Output the (X, Y) coordinate of the center of the cell containing the given text.  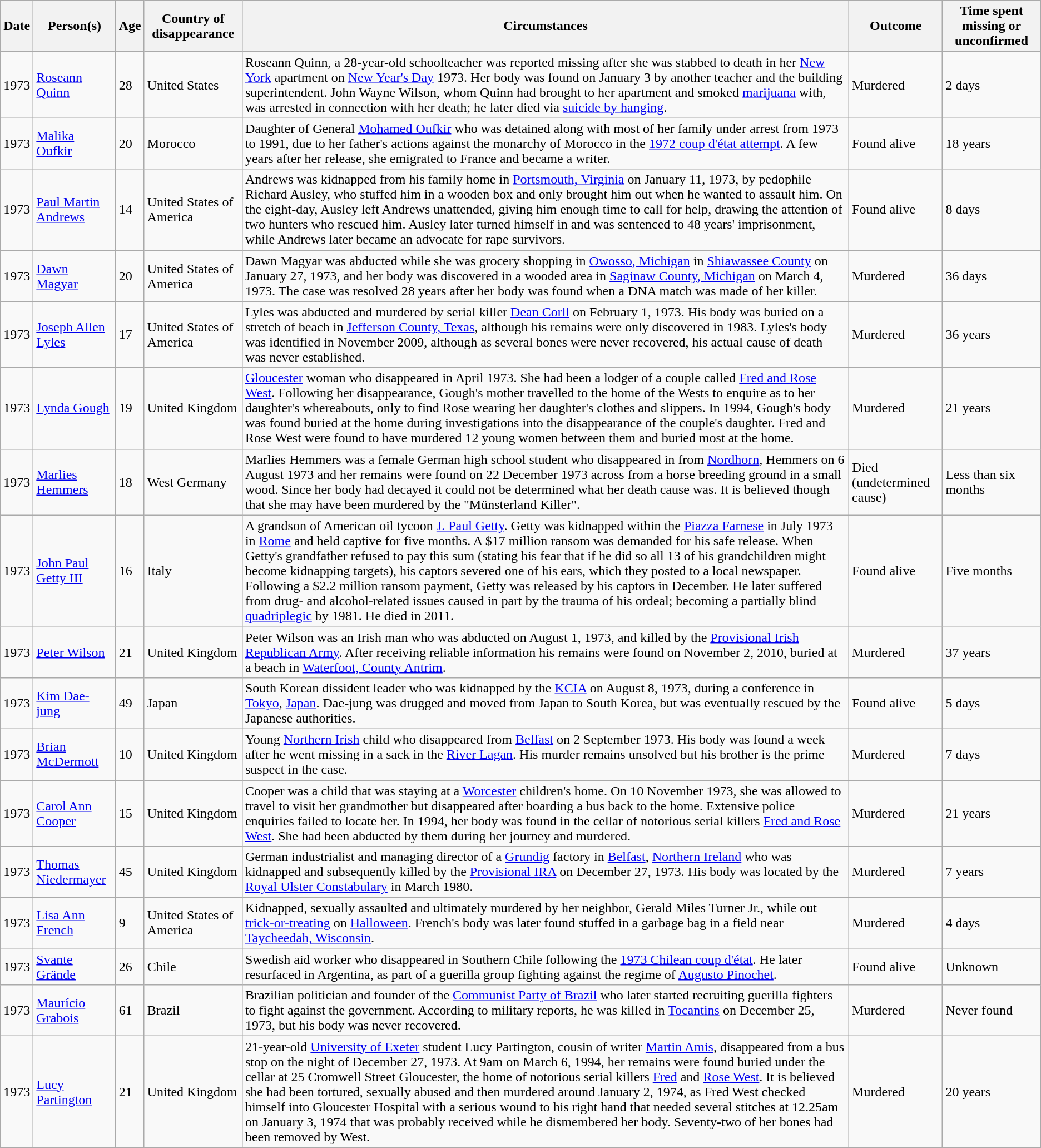
Circumstances (545, 26)
4 days (992, 923)
West Germany (193, 482)
Carol Ann Cooper (75, 813)
Brazil (193, 1011)
20 years (992, 1092)
Unknown (992, 967)
17 (130, 335)
18 (130, 482)
Five months (992, 571)
18 years (992, 143)
2 days (992, 85)
Lynda Gough (75, 408)
Never found (992, 1011)
United States (193, 85)
5 days (992, 703)
Peter Wilson (75, 652)
Dawn Magyar (75, 276)
36 days (992, 276)
36 years (992, 335)
28 (130, 85)
Roseann Quinn (75, 85)
Chile (193, 967)
49 (130, 703)
8 days (992, 210)
26 (130, 967)
7 years (992, 872)
Joseph Allen Lyles (75, 335)
Lucy Partington (75, 1092)
Age (130, 26)
Lisa Ann French (75, 923)
Thomas Niedermayer (75, 872)
Paul Martin Andrews (75, 210)
Country of disappearance (193, 26)
Japan (193, 703)
19 (130, 408)
10 (130, 754)
Morocco (193, 143)
Marlies Hemmers (75, 482)
Maurício Grabois (75, 1011)
15 (130, 813)
John Paul Getty III (75, 571)
Time spent missing or unconfirmed (992, 26)
Kim Dae-jung (75, 703)
Outcome (896, 26)
Died (undetermined cause) (896, 482)
Less than six months (992, 482)
Malika Oufkir (75, 143)
45 (130, 872)
Date (17, 26)
16 (130, 571)
7 days (992, 754)
14 (130, 210)
Italy (193, 571)
9 (130, 923)
Person(s) (75, 26)
37 years (992, 652)
61 (130, 1011)
Brian McDermott (75, 754)
Svante Grände (75, 967)
